Detect which cell encompasses the target text, then output its [X, Y] center coordinate. 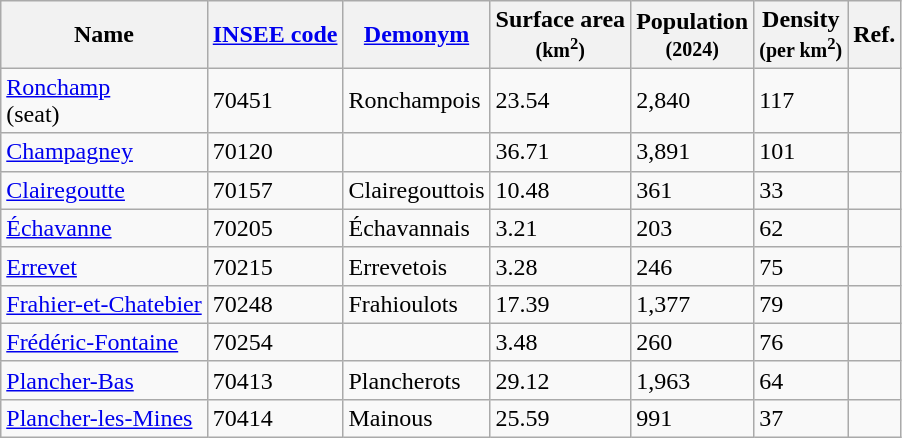
70120 [275, 152]
Surface area(km2) [560, 34]
25.59 [560, 418]
70205 [275, 228]
62 [801, 228]
70254 [275, 342]
246 [692, 266]
INSEE code [275, 34]
Errevetois [416, 266]
3,891 [692, 152]
70215 [275, 266]
361 [692, 190]
1,377 [692, 304]
3.28 [560, 266]
70451 [275, 100]
64 [801, 380]
Density(per km2) [801, 34]
76 [801, 342]
37 [801, 418]
Clairegouttois [416, 190]
101 [801, 152]
23.54 [560, 100]
Frahioulots [416, 304]
Échavannais [416, 228]
Population(2024) [692, 34]
Frédéric-Fontaine [104, 342]
Échavanne [104, 228]
Mainous [416, 418]
70248 [275, 304]
36.71 [560, 152]
Plancher-Bas [104, 380]
75 [801, 266]
Ronchampois [416, 100]
Plancher-les-Mines [104, 418]
Name [104, 34]
2,840 [692, 100]
Ref. [874, 34]
Frahier-et-Chatebier [104, 304]
79 [801, 304]
3.48 [560, 342]
Ronchamp(seat) [104, 100]
Plancherots [416, 380]
Champagney [104, 152]
203 [692, 228]
10.48 [560, 190]
Demonym [416, 34]
70157 [275, 190]
33 [801, 190]
17.39 [560, 304]
70413 [275, 380]
Clairegoutte [104, 190]
29.12 [560, 380]
Errevet [104, 266]
70414 [275, 418]
260 [692, 342]
991 [692, 418]
3.21 [560, 228]
117 [801, 100]
1,963 [692, 380]
